For the text-containing cell, return its midpoint in [X, Y] coordinate format. 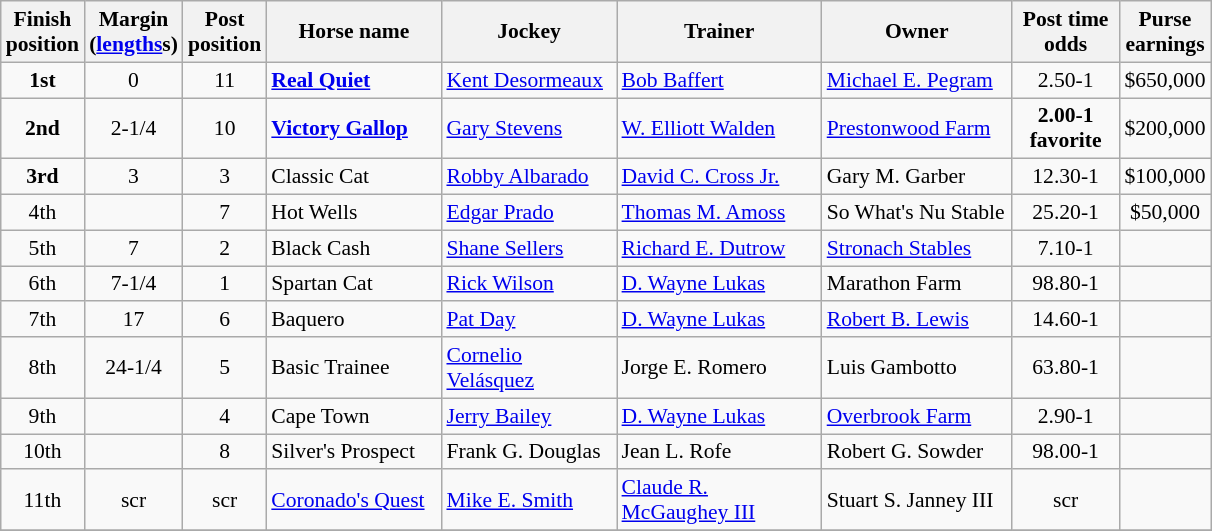
Jean L. Rofe [720, 452]
Purse earnings [1164, 32]
Thomas M. Amoss [720, 213]
5 [224, 368]
Cornelio Velásquez [528, 368]
Classic Cat [354, 177]
Frank G. Douglas [528, 452]
14.60-1 [1066, 320]
6th [42, 284]
7th [42, 320]
Claude R. McGaughey III [720, 500]
Victory Gallop [354, 128]
1st [42, 80]
Stuart S. Janney III [917, 500]
So What's Nu Stable [917, 213]
4th [42, 213]
10th [42, 452]
Post position [224, 32]
17 [134, 320]
Robby Albarado [528, 177]
9th [42, 416]
$200,000 [1164, 128]
2.50-1 [1066, 80]
Trainer [720, 32]
Basic Trainee [354, 368]
David C. Cross Jr. [720, 177]
0 [134, 80]
1 [224, 284]
Coronado's Quest [354, 500]
Richard E. Dutrow [720, 248]
Robert G. Sowder [917, 452]
Jorge E. Romero [720, 368]
$100,000 [1164, 177]
Kent Desormeaux [528, 80]
Mike E. Smith [528, 500]
Gary Stevens [528, 128]
Prestonwood Farm [917, 128]
Post time odds [1066, 32]
Luis Gambotto [917, 368]
$650,000 [1164, 80]
Baquero [354, 320]
6 [224, 320]
10 [224, 128]
4 [224, 416]
Overbrook Farm [917, 416]
Marathon Farm [917, 284]
Michael E. Pegram [917, 80]
63.80-1 [1066, 368]
12.30-1 [1066, 177]
W. Elliott Walden [720, 128]
7-1/4 [134, 284]
Cape Town [354, 416]
98.80-1 [1066, 284]
7.10-1 [1066, 248]
8 [224, 452]
Gary M. Garber [917, 177]
Silver's Prospect [354, 452]
Jerry Bailey [528, 416]
3rd [42, 177]
25.20-1 [1066, 213]
Margin (lengthss) [134, 32]
8th [42, 368]
5th [42, 248]
Spartan Cat [354, 284]
Rick Wilson [528, 284]
Robert B. Lewis [917, 320]
Bob Baffert [720, 80]
11th [42, 500]
Black Cash [354, 248]
Owner [917, 32]
2 [224, 248]
2nd [42, 128]
Hot Wells [354, 213]
$50,000 [1164, 213]
24-1/4 [134, 368]
Finish position [42, 32]
2.00-1 favorite [1066, 128]
Real Quiet [354, 80]
Horse name [354, 32]
Jockey [528, 32]
2-1/4 [134, 128]
2.90-1 [1066, 416]
Edgar Prado [528, 213]
Shane Sellers [528, 248]
Stronach Stables [917, 248]
11 [224, 80]
Pat Day [528, 320]
98.00-1 [1066, 452]
